From the cell containing the given text, extract its center point as (X, Y) coordinate. 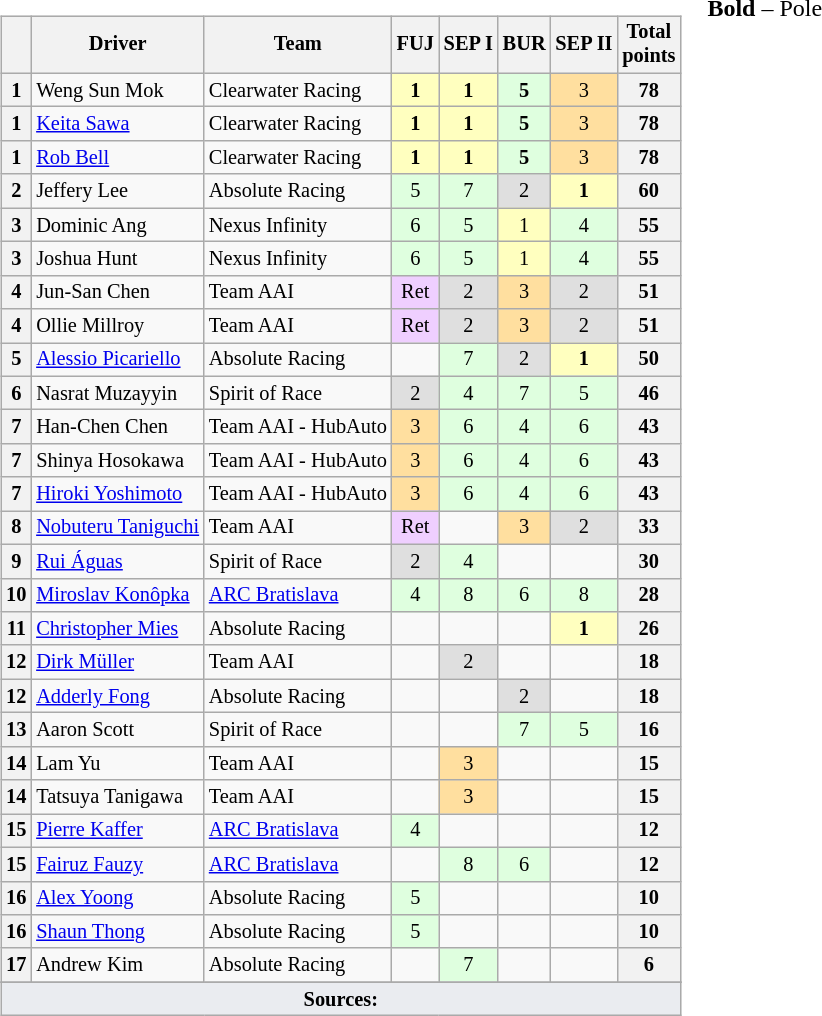
Andrew Kim (118, 965)
Han-Chen Chen (118, 427)
Totalpoints (648, 45)
Keita Sawa (118, 124)
Team (298, 45)
BUR (524, 45)
Shinya Hosokawa (118, 461)
Ollie Millroy (118, 326)
9 (16, 561)
Jun-San Chen (118, 292)
Aaron Scott (118, 730)
17 (16, 965)
FUJ (416, 45)
46 (648, 393)
Fairuz Fauzy (118, 864)
30 (648, 561)
50 (648, 360)
Dominic Ang (118, 225)
Tatsuya Tanigawa (118, 797)
Rui Águas (118, 561)
Alex Yoong (118, 898)
13 (16, 730)
Pierre Kaffer (118, 831)
Weng Sun Mok (118, 90)
Driver (118, 45)
60 (648, 191)
33 (648, 528)
Adderly Fong (118, 696)
SEP I (468, 45)
Nobuteru Taniguchi (118, 528)
26 (648, 629)
28 (648, 595)
Nasrat Muzayyin (118, 393)
Joshua Hunt (118, 259)
Shaun Thong (118, 932)
Rob Bell (118, 158)
Jeffery Lee (118, 191)
Dirk Müller (118, 662)
Miroslav Konôpka (118, 595)
11 (16, 629)
Sources: (340, 999)
SEP II (584, 45)
Christopher Mies (118, 629)
Hiroki Yoshimoto (118, 494)
Alessio Picariello (118, 360)
Lam Yu (118, 763)
